Output the (x, y) coordinate of the center of the cell containing the given text.  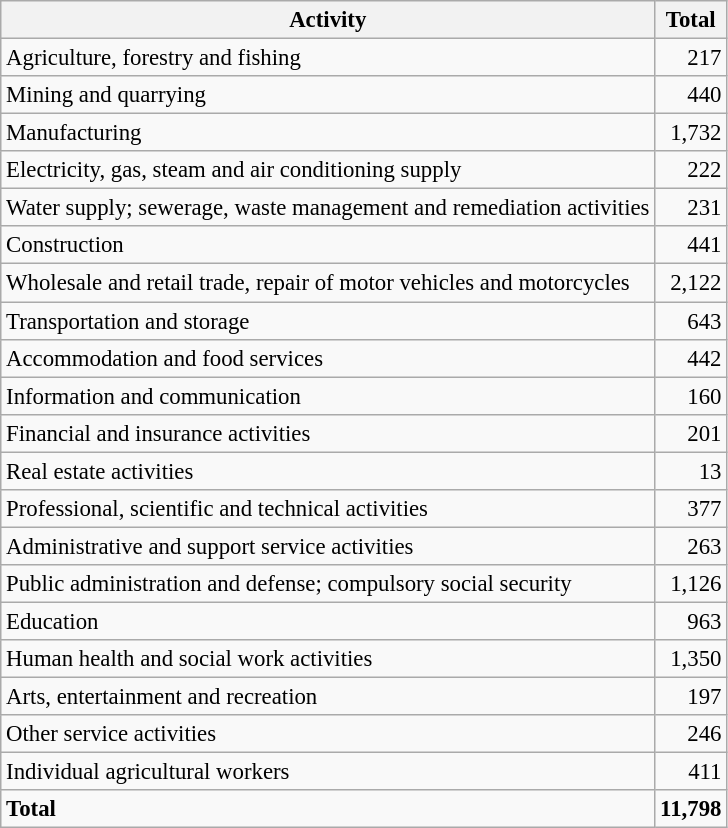
201 (691, 433)
Individual agricultural workers (328, 772)
11,798 (691, 809)
Information and communication (328, 396)
377 (691, 509)
Public administration and defense; compulsory social security (328, 584)
411 (691, 772)
Electricity, gas, steam and air conditioning supply (328, 170)
2,122 (691, 283)
Human health and social work activities (328, 659)
Arts, entertainment and recreation (328, 697)
Wholesale and retail trade, repair of motor vehicles and motorcycles (328, 283)
222 (691, 170)
197 (691, 697)
Education (328, 621)
643 (691, 321)
231 (691, 208)
246 (691, 734)
Water supply; sewerage, waste management and remediation activities (328, 208)
217 (691, 58)
Construction (328, 245)
Other service activities (328, 734)
13 (691, 471)
440 (691, 95)
1,126 (691, 584)
160 (691, 396)
Financial and insurance activities (328, 433)
1,350 (691, 659)
Agriculture, forestry and fishing (328, 58)
Manufacturing (328, 133)
Activity (328, 20)
Professional, scientific and technical activities (328, 509)
Transportation and storage (328, 321)
441 (691, 245)
Accommodation and food services (328, 358)
Administrative and support service activities (328, 546)
1,732 (691, 133)
Mining and quarrying (328, 95)
263 (691, 546)
Real estate activities (328, 471)
963 (691, 621)
442 (691, 358)
